Pinpoint the cell where the given text exists, returning its [x, y] midpoint coordinate. 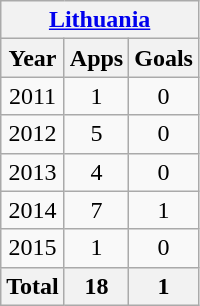
18 [96, 286]
Lithuania [100, 20]
2013 [33, 172]
Apps [96, 58]
7 [96, 210]
2015 [33, 248]
2012 [33, 134]
Year [33, 58]
2014 [33, 210]
4 [96, 172]
Total [33, 286]
5 [96, 134]
Goals [164, 58]
2011 [33, 96]
